Find where the given text appears and provide that cell's center as (x, y) coordinate. 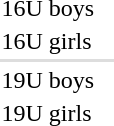
16U girls (48, 41)
19U boys (48, 80)
